Search for the cell housing the specified text and yield its [x, y] center coordinate. 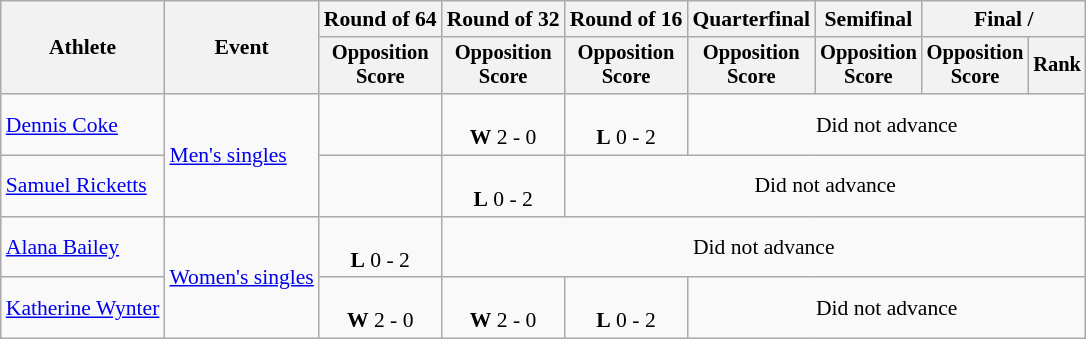
Alana Bailey [83, 248]
Dennis Coke [83, 124]
Round of 64 [380, 19]
Round of 16 [626, 19]
Rank [1057, 66]
Final / [1004, 19]
Semifinal [868, 19]
Katherine Wynter [83, 308]
Men's singles [241, 155]
Event [241, 48]
Round of 32 [504, 19]
Quarterfinal [751, 19]
Samuel Ricketts [83, 186]
Women's singles [241, 278]
Athlete [83, 48]
